Determine the [x, y] coordinate at the center of the cell enclosing the given text.  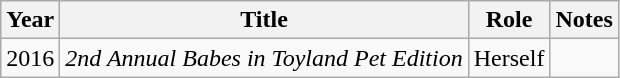
Notes [584, 20]
Title [264, 20]
Role [509, 20]
Herself [509, 58]
2nd Annual Babes in Toyland Pet Edition [264, 58]
Year [30, 20]
2016 [30, 58]
